Scan for the cell matching the given text and deliver its [x, y] coordinate at center. 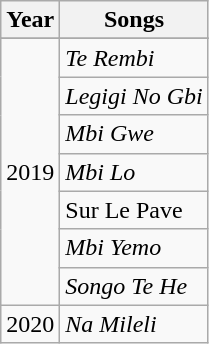
Songo Te He [134, 286]
Mbi Yemo [134, 248]
Mbi Gwe [134, 134]
Songs [134, 20]
Year [30, 20]
Legigi No Gbi [134, 96]
2020 [30, 324]
Te Rembi [134, 58]
Mbi Lo [134, 172]
Na Mileli [134, 324]
Sur Le Pave [134, 210]
2019 [30, 172]
